From the cell containing the given text, extract its center point as [x, y] coordinate. 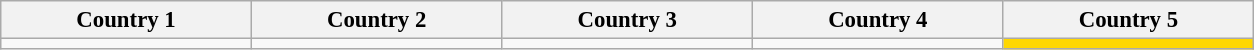
Country 1 [126, 20]
Country 5 [1128, 20]
Country 3 [628, 20]
Country 4 [878, 20]
Country 2 [376, 20]
